From the cell containing the given text, extract its center point as [x, y] coordinate. 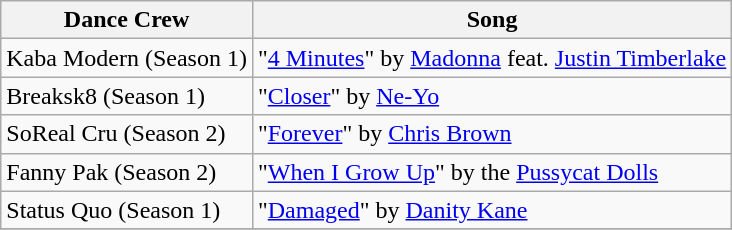
Status Quo (Season 1) [127, 210]
"Closer" by Ne-Yo [492, 96]
Breaksk8 (Season 1) [127, 96]
"Damaged" by Danity Kane [492, 210]
Kaba Modern (Season 1) [127, 58]
"When I Grow Up" by the Pussycat Dolls [492, 172]
SoReal Cru (Season 2) [127, 134]
Fanny Pak (Season 2) [127, 172]
Song [492, 20]
"Forever" by Chris Brown [492, 134]
Dance Crew [127, 20]
"4 Minutes" by Madonna feat. Justin Timberlake [492, 58]
